Locate the cell with the specified text and output its (X, Y) center coordinate. 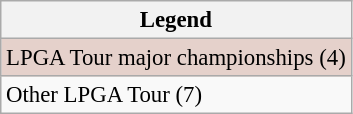
Legend (176, 20)
LPGA Tour major championships (4) (176, 58)
Other LPGA Tour (7) (176, 95)
